Extract the [X, Y] coordinate from the center of the cell holding the provided text.  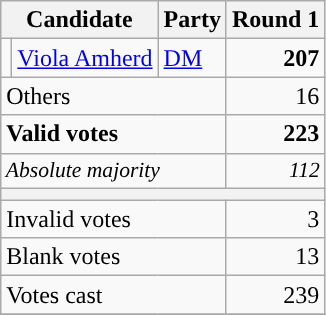
Candidate [80, 20]
Party [192, 20]
Viola Amherd [85, 58]
207 [275, 58]
Blank votes [114, 257]
Round 1 [275, 20]
Absolute majority [114, 171]
3 [275, 219]
Valid votes [114, 134]
239 [275, 295]
223 [275, 134]
112 [275, 171]
16 [275, 96]
Invalid votes [114, 219]
DM [192, 58]
13 [275, 257]
Votes cast [114, 295]
Others [114, 96]
